Return (x, y) of the center of cell containing provided text 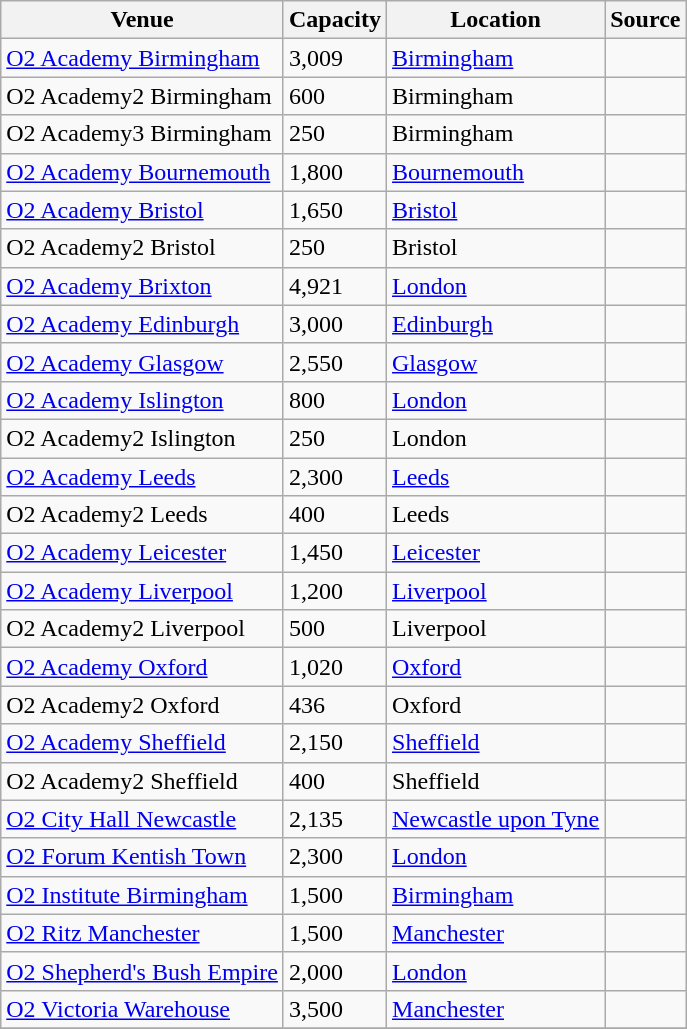
O2 Academy Leeds (142, 477)
O2 Academy Glasgow (142, 362)
O2 Victoria Warehouse (142, 1009)
O2 Academy2 Bristol (142, 248)
3,009 (334, 58)
Location (496, 20)
O2 Academy2 Birmingham (142, 96)
O2 Academy Sheffield (142, 743)
2,000 (334, 971)
600 (334, 96)
Capacity (334, 20)
O2 Academy2 Liverpool (142, 629)
Leicester (496, 553)
Glasgow (496, 362)
3,500 (334, 1009)
O2 Academy Edinburgh (142, 324)
O2 Academy Liverpool (142, 591)
O2 Academy2 Oxford (142, 705)
2,135 (334, 819)
Source (646, 20)
1,020 (334, 667)
800 (334, 400)
O2 Academy Birmingham (142, 58)
O2 Academy Oxford (142, 667)
Edinburgh (496, 324)
O2 Academy2 Islington (142, 438)
O2 Academy Bristol (142, 210)
O2 Academy Leicester (142, 553)
Venue (142, 20)
O2 Forum Kentish Town (142, 857)
1,800 (334, 172)
O2 Academy Brixton (142, 286)
O2 Academy Islington (142, 400)
1,650 (334, 210)
Newcastle upon Tyne (496, 819)
O2 City Hall Newcastle (142, 819)
500 (334, 629)
1,450 (334, 553)
1,200 (334, 591)
Bournemouth (496, 172)
2,150 (334, 743)
3,000 (334, 324)
O2 Academy Bournemouth (142, 172)
O2 Academy3 Birmingham (142, 134)
4,921 (334, 286)
O2 Academy2 Sheffield (142, 781)
O2 Ritz Manchester (142, 933)
2,550 (334, 362)
O2 Institute Birmingham (142, 895)
436 (334, 705)
O2 Shepherd's Bush Empire (142, 971)
O2 Academy2 Leeds (142, 515)
